Provide the (x, y) coordinate of the cell's center where the given text is located.  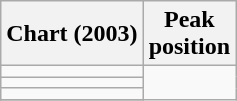
Peakposition (189, 34)
Chart (2003) (72, 34)
